Identify which cell holds the provided text, then report its [x, y] central coordinate. 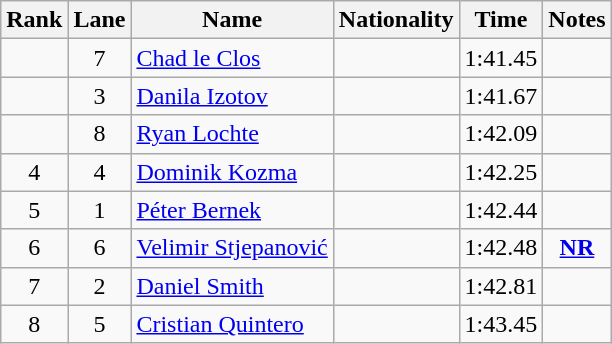
Chad le Clos [232, 58]
1:42.25 [501, 172]
Dominik Kozma [232, 172]
1:41.67 [501, 96]
Ryan Lochte [232, 134]
1:43.45 [501, 324]
Nationality [396, 20]
Cristian Quintero [232, 324]
1:41.45 [501, 58]
1 [100, 210]
Notes [577, 20]
Daniel Smith [232, 286]
Péter Bernek [232, 210]
Time [501, 20]
1:42.48 [501, 248]
Danila Izotov [232, 96]
3 [100, 96]
1:42.09 [501, 134]
2 [100, 286]
NR [577, 248]
Rank [34, 20]
Name [232, 20]
Velimir Stjepanović [232, 248]
Lane [100, 20]
1:42.44 [501, 210]
1:42.81 [501, 286]
